Identify which cell holds the provided text, then report its [x, y] central coordinate. 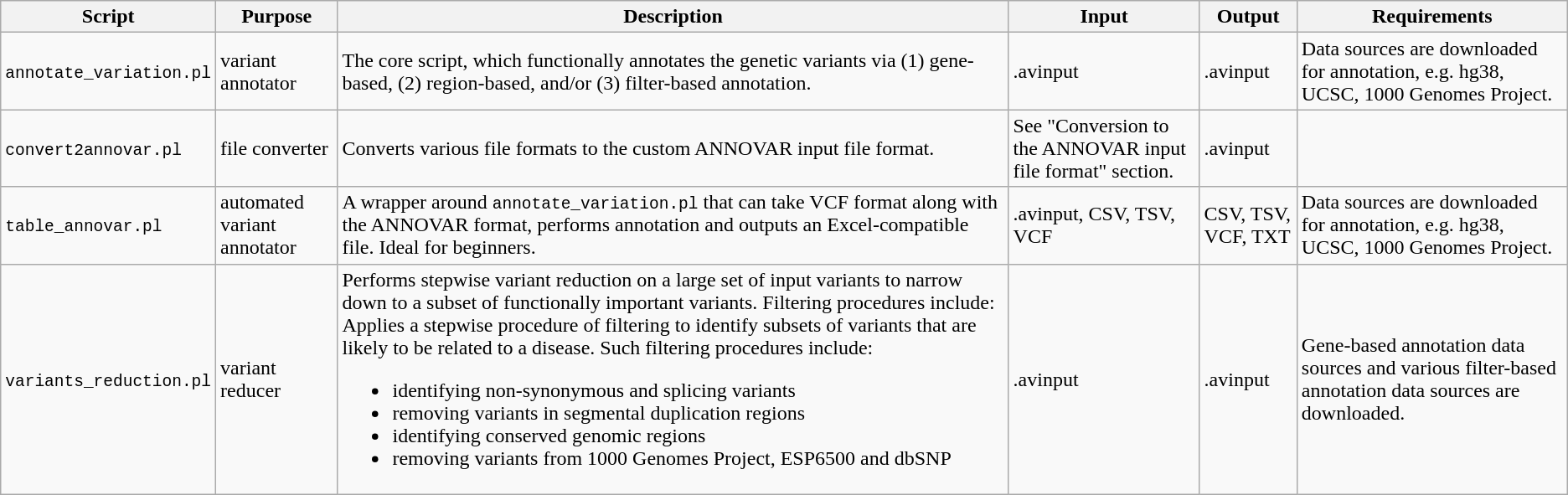
file converter [276, 148]
See "Conversion to the ANNOVAR input file format" section. [1104, 148]
Converts various file formats to the custom ANNOVAR input file format. [673, 148]
Requirements [1432, 17]
variant reducer [276, 379]
Description [673, 17]
convert2annovar.pl [109, 148]
The core script, which functionally annotates the genetic variants via (1) gene-based, (2) region-based, and/or (3) filter-based annotation. [673, 71]
Purpose [276, 17]
variants_reduction.pl [109, 379]
Gene-based annotation data sources and various filter-based annotation data sources are downloaded. [1432, 379]
Output [1248, 17]
automated variant annotator [276, 225]
table_annovar.pl [109, 225]
CSV, TSV, VCF, TXT [1248, 225]
variant annotator [276, 71]
Script [109, 17]
.avinput, CSV, TSV, VCF [1104, 225]
Input [1104, 17]
annotate_variation.pl [109, 71]
